Pinpoint the cell where the given text exists, returning its (x, y) midpoint coordinate. 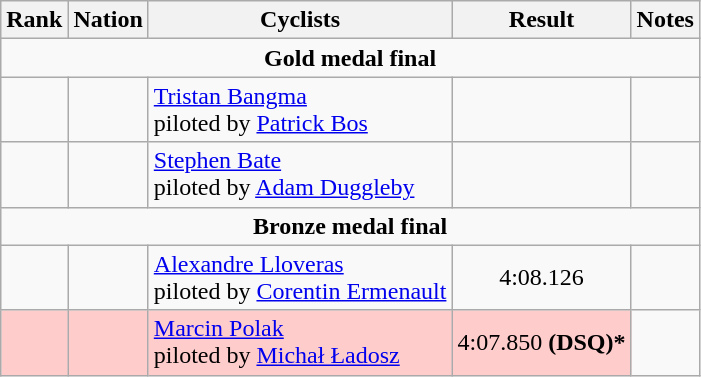
Cyclists (300, 20)
Stephen Batepiloted by Adam Duggleby (300, 174)
Result (542, 20)
Tristan Bangmapiloted by Patrick Bos (300, 110)
Notes (665, 20)
Nation (108, 20)
4:07.850 (DSQ)* (542, 342)
Alexandre Lloveraspiloted by Corentin Ermenault (300, 278)
Gold medal final (350, 58)
Rank (34, 20)
4:08.126 (542, 278)
Bronze medal final (350, 226)
Marcin Polakpiloted by Michał Ładosz (300, 342)
